Determine the [X, Y] coordinate at the center of the cell enclosing the given text.  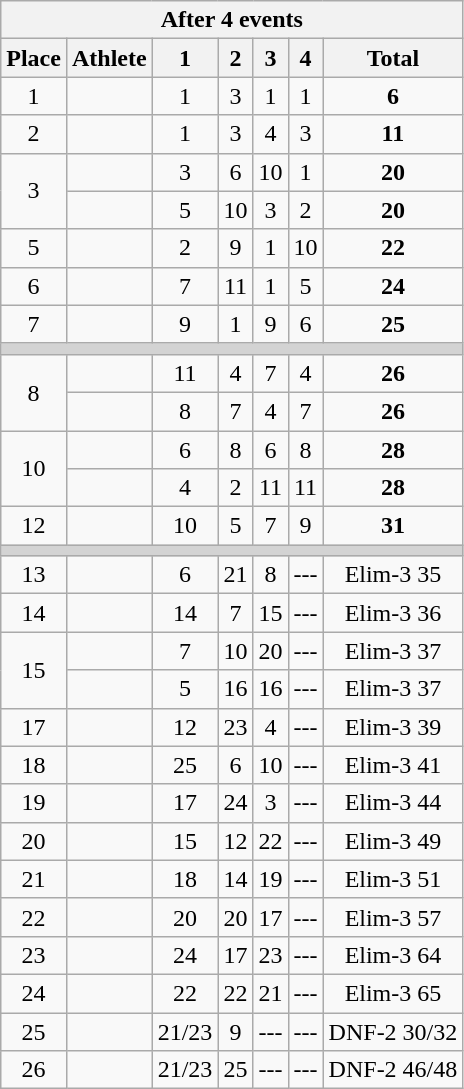
Elim-3 49 [393, 841]
Elim-3 39 [393, 727]
Elim-3 41 [393, 765]
Athlete [109, 58]
After 4 events [232, 20]
Elim-3 36 [393, 613]
Elim-3 64 [393, 955]
DNF-2 30/32 [393, 1031]
Elim-3 35 [393, 575]
31 [393, 526]
Elim-3 44 [393, 803]
Elim-3 51 [393, 879]
13 [34, 575]
DNF-2 46/48 [393, 1070]
Total [393, 58]
Place [34, 58]
Elim-3 65 [393, 993]
Elim-3 57 [393, 917]
